Locate the cell with the specified text and output its (X, Y) center coordinate. 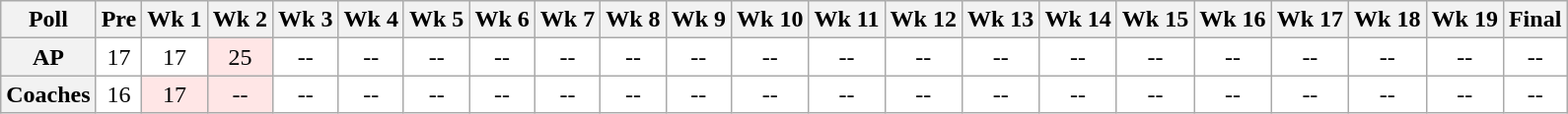
Wk 2 (240, 20)
Final (1534, 20)
Wk 12 (923, 20)
Wk 19 (1464, 20)
Wk 15 (1155, 20)
Wk 7 (567, 20)
Wk 10 (770, 20)
Wk 17 (1310, 20)
25 (240, 57)
Poll (48, 20)
Wk 8 (633, 20)
AP (48, 57)
16 (118, 94)
Wk 11 (846, 20)
Coaches (48, 94)
Wk 18 (1388, 20)
Wk 4 (371, 20)
Wk 13 (1000, 20)
Wk 3 (306, 20)
Wk 6 (502, 20)
Wk 5 (436, 20)
Wk 16 (1233, 20)
Wk 9 (698, 20)
Wk 1 (175, 20)
Pre (118, 20)
Wk 14 (1078, 20)
